From the cell containing the given text, extract its center point as (X, Y) coordinate. 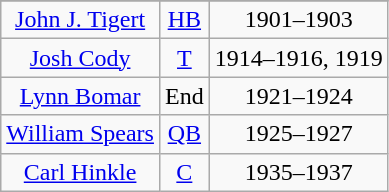
HB (184, 20)
Josh Cody (80, 58)
1901–1903 (298, 20)
1925–1927 (298, 134)
Lynn Bomar (80, 96)
John J. Tigert (80, 20)
QB (184, 134)
T (184, 58)
C (184, 172)
End (184, 96)
1914–1916, 1919 (298, 58)
Carl Hinkle (80, 172)
1921–1924 (298, 96)
1935–1937 (298, 172)
William Spears (80, 134)
